Return [x, y] of the center of cell containing provided text 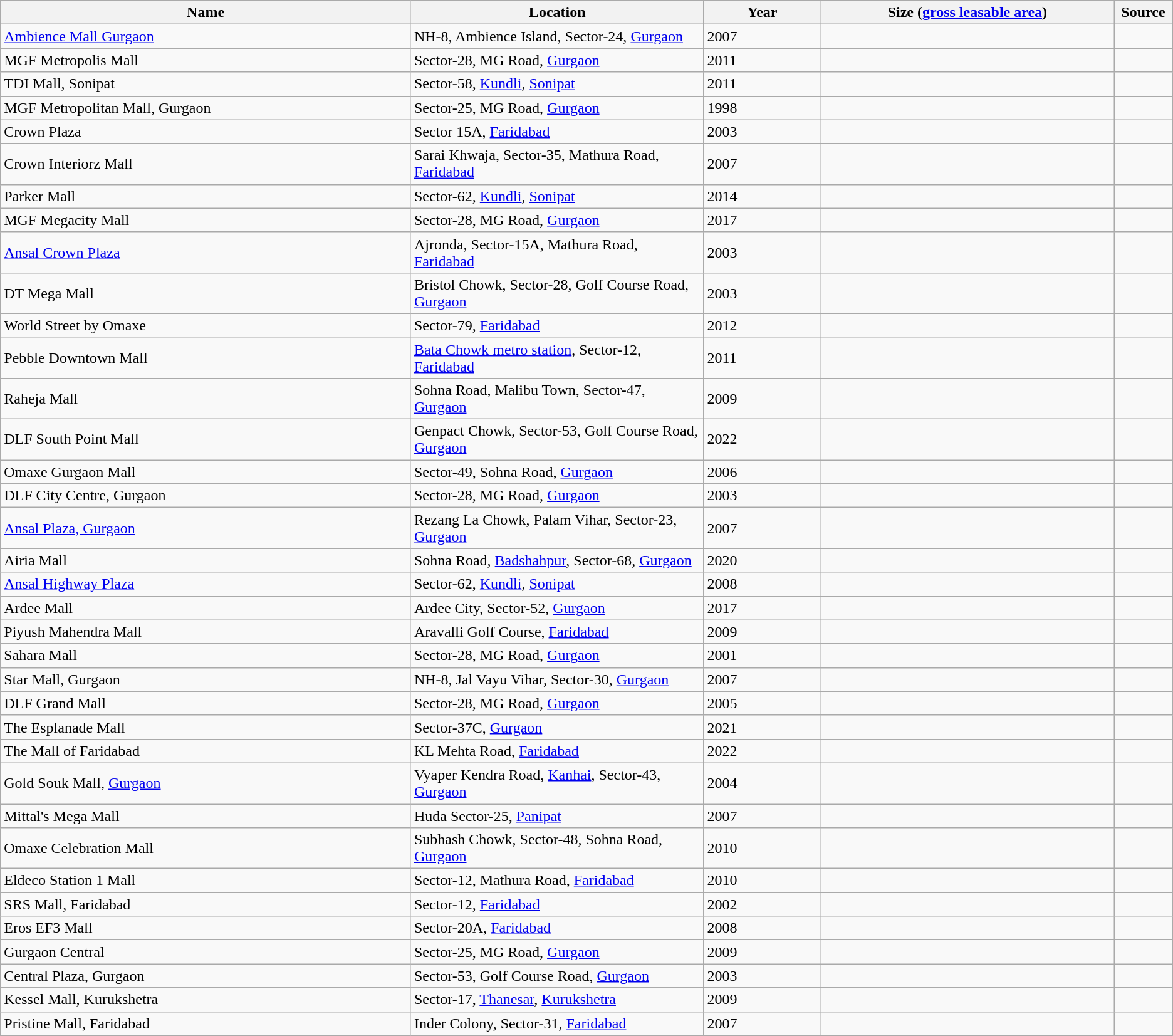
DLF City Centre, Gurgaon [206, 496]
Pristine Mall, Faridabad [206, 1023]
Kessel Mall, Kurukshetra [206, 1000]
Central Plaza, Gurgaon [206, 976]
1998 [762, 108]
2020 [762, 560]
2014 [762, 196]
Sector-58, Kundli, Sonipat [557, 84]
NH-8, Jal Vayu Vihar, Sector-30, Gurgaon [557, 679]
Ambience Mall Gurgaon [206, 36]
SRS Mall, Faridabad [206, 904]
Gurgaon Central [206, 952]
Sahara Mall [206, 656]
Star Mall, Gurgaon [206, 679]
Omaxe Gurgaon Mall [206, 472]
Mittal's Mega Mall [206, 815]
Size (gross leasable area) [967, 13]
Sector-79, Faridabad [557, 325]
Bristol Chowk, Sector-28, Golf Course Road, Gurgaon [557, 293]
Sohna Road, Malibu Town, Sector-47, Gurgaon [557, 399]
Sector-12, Mathura Road, Faridabad [557, 881]
2004 [762, 783]
MGF Metropolitan Mall, Gurgaon [206, 108]
Sector-12, Faridabad [557, 904]
Sarai Khwaja, Sector-35, Mathura Road, Faridabad [557, 164]
Ajronda, Sector-15A, Mathura Road, Faridabad [557, 252]
The Mall of Faridabad [206, 751]
Sector-49, Sohna Road, Gurgaon [557, 472]
Sector 15A, Faridabad [557, 132]
Parker Mall [206, 196]
Ansal Plaza, Gurgaon [206, 528]
Genpact Chowk, Sector-53, Golf Course Road, Gurgaon [557, 440]
Raheja Mall [206, 399]
TDI Mall, Sonipat [206, 84]
2012 [762, 325]
Pebble Downtown Mall [206, 357]
DT Mega Mall [206, 293]
Inder Colony, Sector-31, Faridabad [557, 1023]
Sector-17, Thanesar, Kurukshetra [557, 1000]
Ansal Highway Plaza [206, 584]
Aravalli Golf Course, Faridabad [557, 632]
Piyush Mahendra Mall [206, 632]
Omaxe Celebration Mall [206, 849]
The Esplanade Mall [206, 727]
Name [206, 13]
Eldeco Station 1 Mall [206, 881]
Rezang La Chowk, Palam Vihar, Sector-23, Gurgaon [557, 528]
Crown Plaza [206, 132]
Sector-20A, Faridabad [557, 928]
MGF Metropolis Mall [206, 60]
Sector-37C, Gurgaon [557, 727]
World Street by Omaxe [206, 325]
Airia Mall [206, 560]
NH-8, Ambience Island, Sector-24, Gurgaon [557, 36]
Subhash Chowk, Sector-48, Sohna Road, Gurgaon [557, 849]
KL Mehta Road, Faridabad [557, 751]
Bata Chowk metro station, Sector-12, Faridabad [557, 357]
Location [557, 13]
Source [1144, 13]
Ardee Mall [206, 608]
Huda Sector-25, Panipat [557, 815]
Vyaper Kendra Road, Kanhai, Sector-43, Gurgaon [557, 783]
2001 [762, 656]
Sohna Road, Badshahpur, Sector-68, Gurgaon [557, 560]
Ardee City, Sector-52, Gurgaon [557, 608]
Gold Souk Mall, Gurgaon [206, 783]
2005 [762, 703]
2021 [762, 727]
Crown Interiorz Mall [206, 164]
Year [762, 13]
DLF South Point Mall [206, 440]
Eros EF3 Mall [206, 928]
DLF Grand Mall [206, 703]
Ansal Crown Plaza [206, 252]
2006 [762, 472]
Sector-53, Golf Course Road, Gurgaon [557, 976]
MGF Megacity Mall [206, 220]
2002 [762, 904]
